Search for the cell housing the specified text and yield its (x, y) center coordinate. 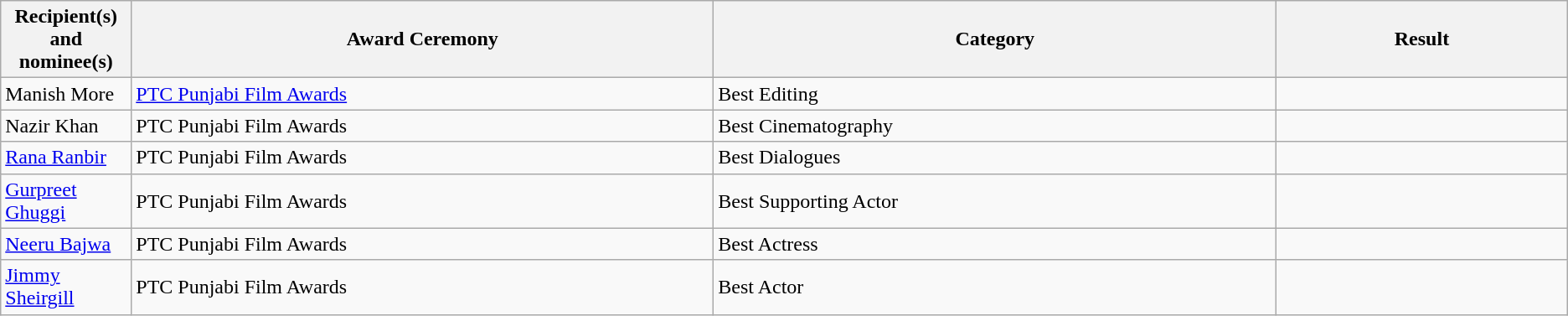
Rana Ranbir (66, 158)
Result (1422, 39)
Best Actress (995, 244)
Best Editing (995, 94)
Recipient(s) and nominee(s) (66, 39)
Category (995, 39)
Nazir Khan (66, 126)
Best Supporting Actor (995, 201)
Neeru Bajwa (66, 244)
Award Ceremony (422, 39)
Best Actor (995, 287)
Manish More (66, 94)
Jimmy Sheirgill (66, 287)
Best Dialogues (995, 158)
Best Cinematography (995, 126)
Gurpreet Ghuggi (66, 201)
